Scan for the cell matching the given text and deliver its [x, y] coordinate at center. 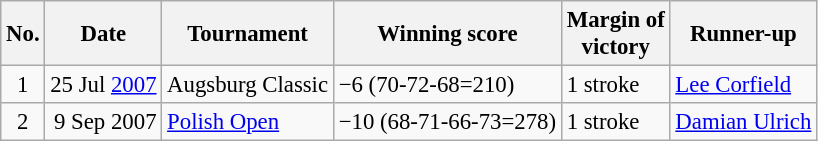
2 [23, 122]
No. [23, 34]
Augsburg Classic [248, 85]
Runner-up [744, 34]
25 Jul 2007 [104, 85]
1 [23, 85]
−6 (70-72-68=210) [447, 85]
9 Sep 2007 [104, 122]
−10 (68-71-66-73=278) [447, 122]
Damian Ulrich [744, 122]
Date [104, 34]
Polish Open [248, 122]
Margin ofvictory [616, 34]
Lee Corfield [744, 85]
Winning score [447, 34]
Tournament [248, 34]
